Determine the (x, y) coordinate at the center of the cell enclosing the given text.  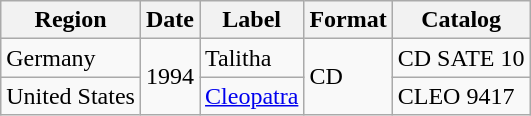
United States (71, 96)
CD SATE 10 (461, 58)
CD (348, 77)
1994 (170, 77)
Label (252, 20)
Catalog (461, 20)
Germany (71, 58)
Date (170, 20)
Region (71, 20)
CLEO 9417 (461, 96)
Cleopatra (252, 96)
Format (348, 20)
Talitha (252, 58)
